Return the [x, y] coordinate for the center point of the cell that contains the specified text.  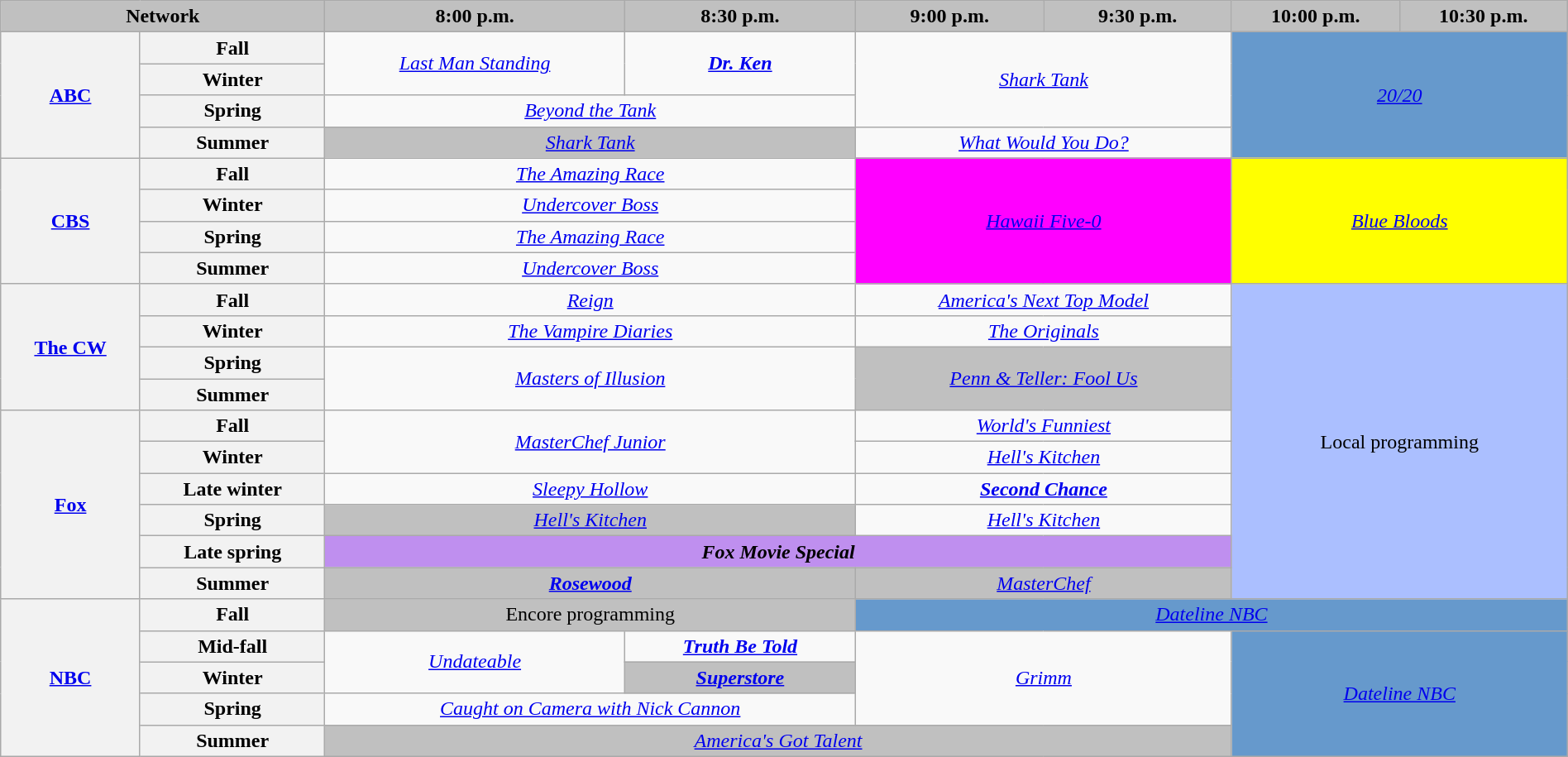
Late winter [232, 489]
8:00 p.m. [475, 17]
CBS [71, 221]
The Vampire Diaries [590, 331]
Blue Bloods [1399, 221]
America's Got Talent [778, 740]
Second Chance [1044, 489]
Fox Movie Special [778, 552]
9:00 p.m. [949, 17]
ABC [71, 95]
Beyond the Tank [590, 111]
MasterChef [1044, 583]
Dr. Ken [739, 64]
What Would You Do? [1044, 142]
Sleepy Hollow [590, 489]
Truth Be Told [739, 646]
10:00 p.m. [1315, 17]
NBC [71, 678]
9:30 p.m. [1138, 17]
Mid-fall [232, 646]
Grimm [1044, 678]
Undateable [475, 662]
Network [163, 17]
America's Next Top Model [1044, 299]
Masters of Illusion [590, 378]
Caught on Camera with Nick Cannon [590, 709]
Fox [71, 505]
Superstore [739, 678]
10:30 p.m. [1484, 17]
The Originals [1044, 331]
MasterChef Junior [590, 442]
World's Funniest [1044, 426]
Reign [590, 299]
20/20 [1399, 95]
Late spring [232, 552]
Local programming [1399, 442]
8:30 p.m. [739, 17]
Last Man Standing [475, 64]
Rosewood [590, 583]
Penn & Teller: Fool Us [1044, 378]
The CW [71, 347]
Hawaii Five-0 [1044, 221]
Encore programming [590, 615]
